Scan for the cell matching the given text and deliver its [x, y] coordinate at center. 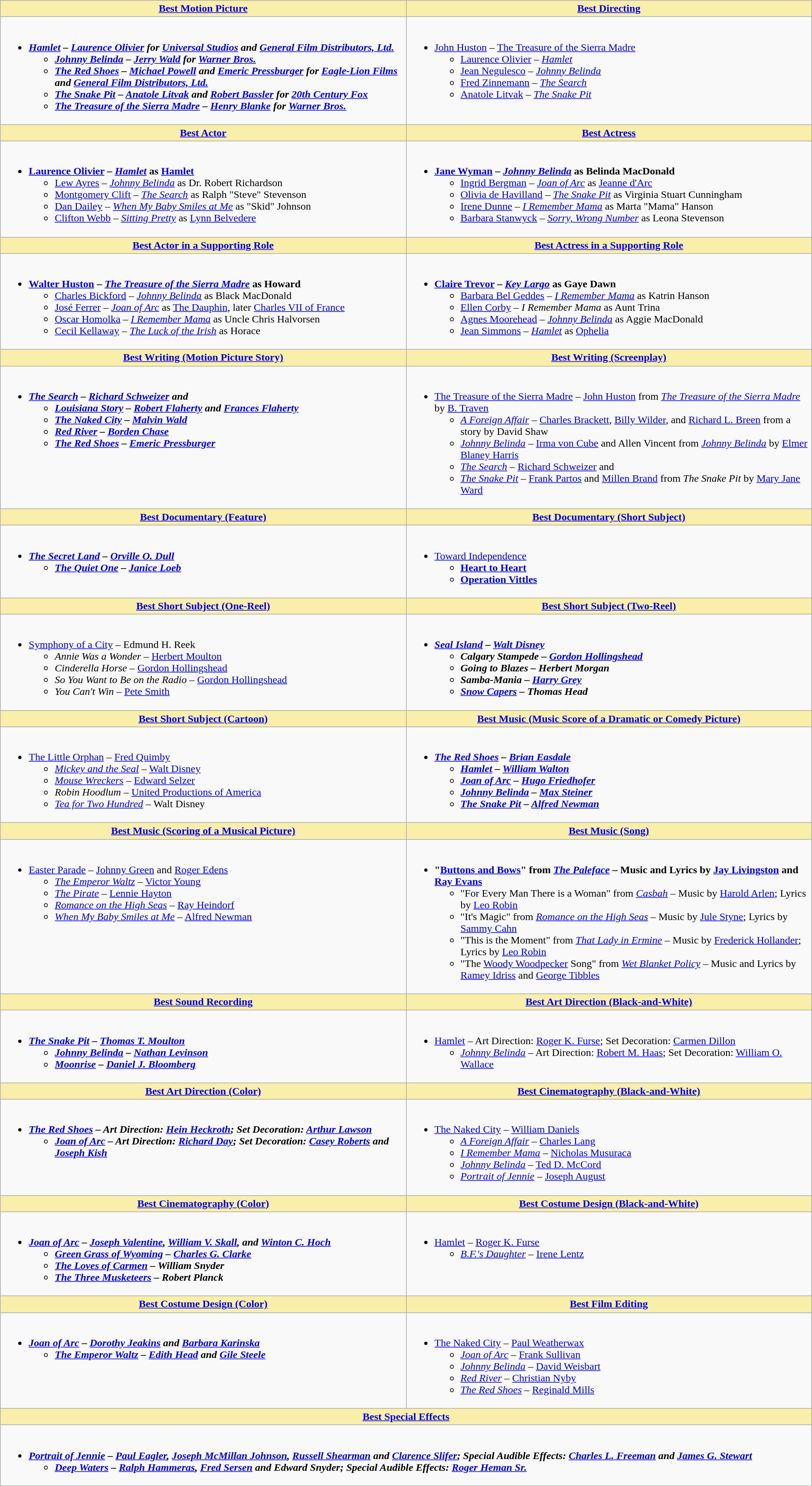
Seal Island – Walt DisneyCalgary Stampede – Gordon HollingsheadGoing to Blazes – Herbert MorganSamba-Mania – Harry GreySnow Capers – Thomas Head [609, 662]
The Snake Pit – Thomas T. MoultonJohnny Belinda – Nathan LevinsonMoonrise – Daniel J. Bloomberg [203, 1047]
The Naked City – Paul WeatherwaxJoan of Arc – Frank SullivanJohnny Belinda – David WeisbartRed River – Christian NybyThe Red Shoes – Reginald Mills [609, 1360]
The Secret Land – Orville O. DullThe Quiet One – Janice Loeb [203, 562]
Toward IndependenceHeart to HeartOperation Vittles [609, 562]
Hamlet – Roger K. FurseB.F.'s Daughter – Irene Lentz [609, 1254]
Best Documentary (Feature) [203, 517]
Best Writing (Motion Picture Story) [203, 358]
Best Film Editing [609, 1304]
Best Art Direction (Color) [203, 1091]
Best Writing (Screenplay) [609, 358]
The Red Shoes – Brian EasdaleHamlet – William WaltonJoan of Arc – Hugo FriedhoferJohnny Belinda – Max SteinerThe Snake Pit – Alfred Newman [609, 775]
Best Documentary (Short Subject) [609, 517]
Best Short Subject (Cartoon) [203, 718]
Best Short Subject (One-Reel) [203, 606]
Best Costume Design (Black-and-White) [609, 1203]
Best Art Direction (Black-and-White) [609, 1002]
Best Actor in a Supporting Role [203, 245]
Best Motion Picture [203, 9]
Best Short Subject (Two-Reel) [609, 606]
Joan of Arc – Dorothy Jeakins and Barbara KarinskaThe Emperor Waltz – Edith Head and Gile Steele [203, 1360]
Best Cinematography (Black-and-White) [609, 1091]
Best Actress in a Supporting Role [609, 245]
Best Sound Recording [203, 1002]
Best Music (Scoring of a Musical Picture) [203, 831]
Best Directing [609, 9]
Best Actor [203, 133]
Best Actress [609, 133]
Best Costume Design (Color) [203, 1304]
Best Music (Music Score of a Dramatic or Comedy Picture) [609, 718]
Best Music (Song) [609, 831]
Best Cinematography (Color) [203, 1203]
Best Special Effects [406, 1417]
